Pinpoint the cell where the given text exists, returning its [X, Y] midpoint coordinate. 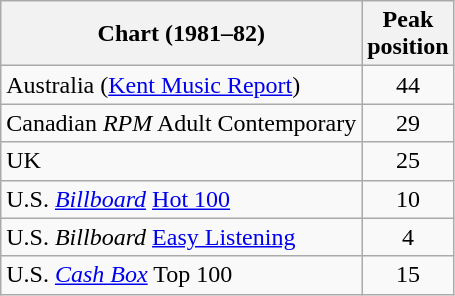
U.S. Billboard Hot 100 [182, 199]
U.S. Cash Box Top 100 [182, 275]
29 [408, 123]
Peakposition [408, 34]
Canadian RPM Adult Contemporary [182, 123]
44 [408, 85]
Australia (Kent Music Report) [182, 85]
U.S. Billboard Easy Listening [182, 237]
UK [182, 161]
Chart (1981–82) [182, 34]
15 [408, 275]
25 [408, 161]
4 [408, 237]
10 [408, 199]
